Pinpoint the cell where the given text exists, returning its (X, Y) midpoint coordinate. 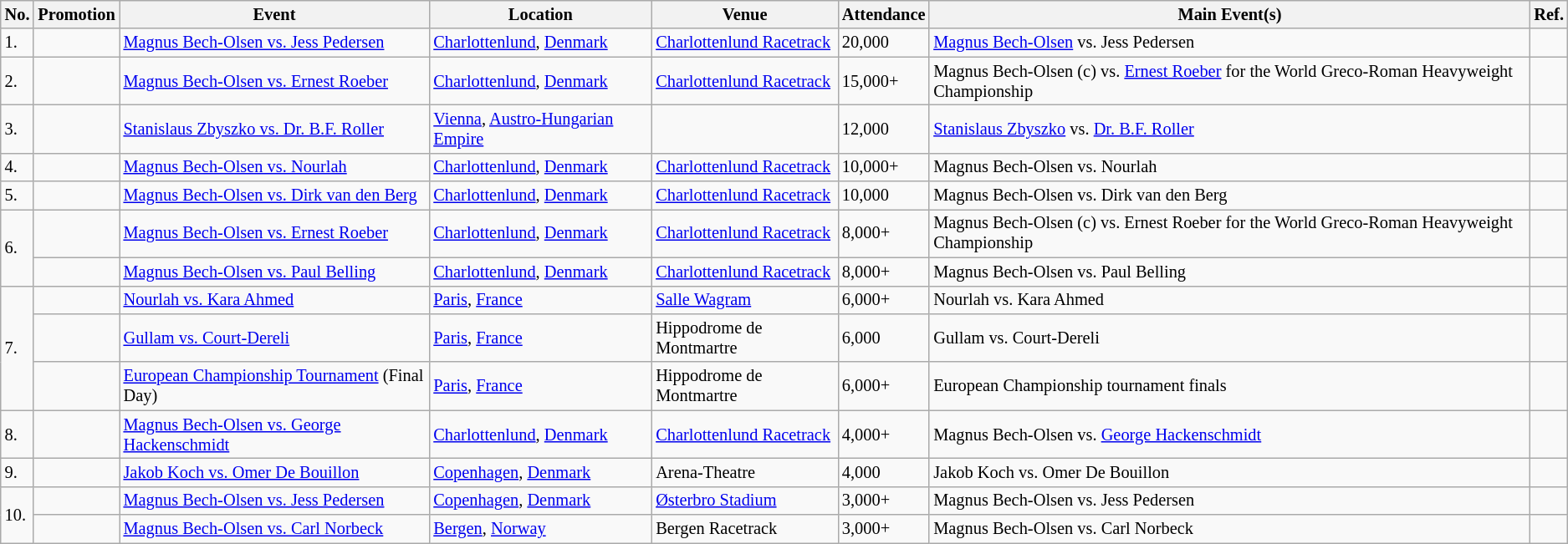
10,000 (883, 196)
Ref. (1549, 14)
No. (18, 14)
Salle Wagram (744, 300)
20,000 (883, 43)
15,000+ (883, 81)
Vienna, Austro-Hungarian Empire (540, 129)
4. (18, 167)
8. (18, 435)
6. (18, 247)
5. (18, 196)
1. (18, 43)
Location (540, 14)
3. (18, 129)
6,000 (883, 338)
4,000+ (883, 435)
Attendance (883, 14)
European Championship tournament finals (1229, 386)
7. (18, 348)
Bergen Racetrack (744, 529)
4,000 (883, 472)
Bergen, Norway (540, 529)
Østerbro Stadium (744, 501)
Promotion (76, 14)
Arena-Theatre (744, 472)
Event (274, 14)
10,000+ (883, 167)
9. (18, 472)
European Championship Tournament (Final Day) (274, 386)
Main Event(s) (1229, 14)
12,000 (883, 129)
2. (18, 81)
Venue (744, 14)
10. (18, 515)
